Provide the [X, Y] coordinate of the cell's center where the given text is located.  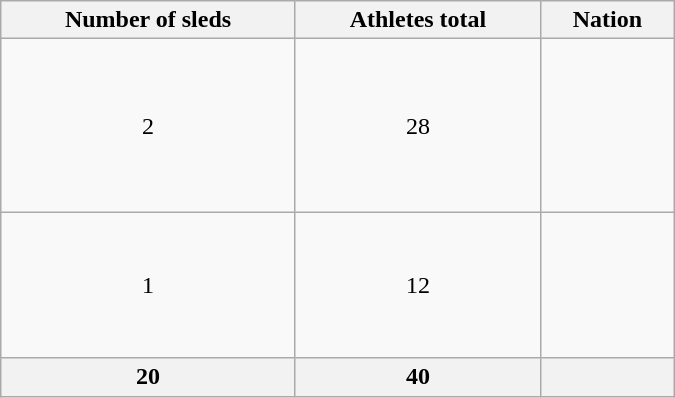
Athletes total [418, 20]
2 [148, 126]
20 [148, 377]
12 [418, 285]
Nation [608, 20]
28 [418, 126]
1 [148, 285]
40 [418, 377]
Number of sleds [148, 20]
